Capture the cell that displays the provided text and extract its [x, y] central coordinate. 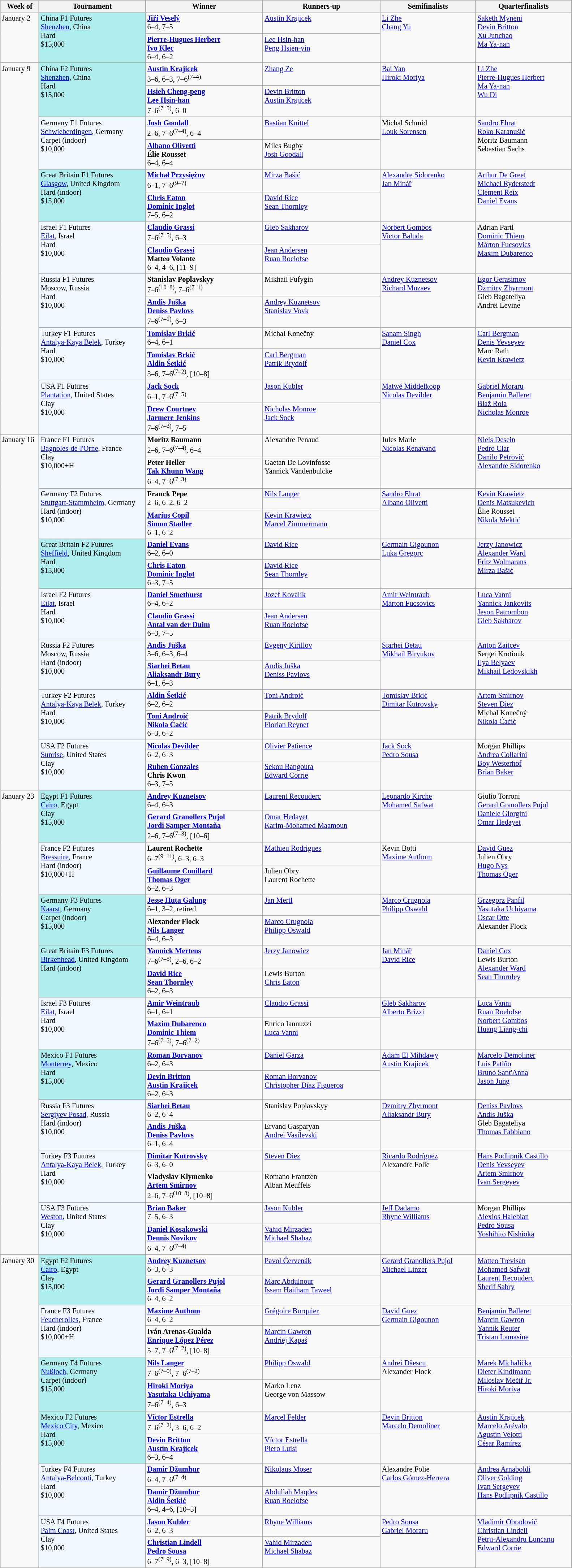
Ricardo Rodríguez Alexandre Folie [428, 1176]
Carl Bergman Patrik Brydolf [322, 364]
Stanislav Poplavskyy [322, 1110]
Nicolas Devilder6–2, 6–3 [205, 750]
Josh Goodall2–6, 7–6(7–4), 6–4 [205, 128]
Devin Britton Austin Krajicek [322, 101]
Marcin Gawron Andriej Kapaś [322, 1342]
Marek Michalička Dieter Kindlmann Miloslav Mečíř Jr. Hiroki Moriya [524, 1384]
Marcelo Demoliner Luis Patiño Bruno Sant'Anna Jason Jung [524, 1074]
Gaetan De Lovinfosse Yannick Vandenbulcke [322, 472]
Luca Vanni Yannick Jankovits Jeson Patrombon Gleb Sakharov [524, 614]
Austin Krajicek3–6, 6–3, 7–6(7–4) [205, 74]
Great Britain F1 Futures Glasgow, United KingdomHard (indoor)$15,000 [93, 195]
Hiroki Moriya Yasutaka Uchiyama7–6(7–4), 6–3 [205, 1396]
Tomislav Brkić Dimitar Kutrovsky [428, 714]
Egypt F1 Futures Cairo, EgyptClay$15,000 [93, 816]
Yannick Mertens7–6(7–5), 2–6, 6–2 [205, 956]
Sekou Bangoura Edward Corrie [322, 776]
Jeff Dadamo Rhyne Williams [428, 1228]
Jack Sock Pedro Sousa [428, 765]
David Rice Sean Thornley6–2, 6–3 [205, 982]
Russia F2 Futures Moscow, RussiaHard (indoor)$10,000 [93, 664]
Miles Bugby Josh Goodall [322, 154]
Devin Britton Austin Krajicek6–3, 6–4 [205, 1449]
Quarterfinalists [524, 6]
Daniel Smethurst6–4, 6–2 [205, 599]
Dzmitry Zhyrmont Aliaksandr Bury [428, 1125]
Nils Langer7–6(7–0), 7–6(7–2) [205, 1368]
January 30 [20, 1411]
Philipp Oswald [322, 1368]
Pierre-Hugues Herbert Ivo Klec6–4, 6–2 [205, 48]
Abdullah Maqdes Ruan Roelofse [322, 1501]
Jerzy Janowicz Alexander Ward Fritz Wolmarans Mirza Bašić [524, 563]
Roman Borvanov6–2, 6–3 [205, 1060]
Dimitar Kutrovsky6–3, 6–0 [205, 1161]
Andrey Kuznetsov6–4, 6–3 [205, 800]
Jules Marie Nicolas Renavand [428, 461]
Andrei Dăescu Alexander Flock [428, 1384]
Russia F1 Futures Moscow, RussiaHard$10,000 [93, 301]
Tournament [93, 6]
Lewis Burton Chris Eaton [322, 982]
Omar Hedayet Karim-Mohamed Maamoun [322, 826]
Germany F4 Futures Nußloch, GermanyCarpet (indoor)$15,000 [93, 1384]
Week of [20, 6]
Patrik Brydolf Florian Reynet [322, 725]
Germany F3 Futures Kaarst, GermanyCarpet (indoor)$15,000 [93, 920]
Michal Konečný [322, 338]
Christian Lindell Pedro Sousa6–7(7–9), 6–3, [10–8] [205, 1552]
Egor Gerasimov Dzmitry Zhyrmont Gleb Bagateliya Andrei Levine [524, 301]
Li Zhe Chang Yu [428, 38]
Matteo Trevisan Mohamed Safwat Laurent Recouderc Sherif Sabry [524, 1279]
USA F3 Futures Weston, United StatesClay$10,000 [93, 1228]
Bai Yan Hiroki Moriya [428, 90]
Adam El Mihdawy Austin Krajicek [428, 1074]
Benjamin Balleret Marcin Gawron Yannik Reuter Tristan Lamasine [524, 1331]
Germany F2 Futures Stuttgart-Stammheim, GermanyHard (indoor)$10,000 [93, 513]
Israel F1 Futures Eilat, IsraelHard$10,000 [93, 247]
Moritz Baumann2–6, 7–6(7–4), 6–4 [205, 445]
January 23 [20, 1022]
Siarhei Betau Mikhail Biryukov [428, 664]
Claudio Grassi7–6(7–5), 6–3 [205, 233]
Kevin Krawietz Denis Matsukevich Élie Rousset Nikola Mektić [524, 513]
Daniel Garza [322, 1060]
Maxim Dubarenco Dominic Thiem7–6(7–5), 7–6(7–2) [205, 1034]
Siarhei Betau Aliaksandr Bury6–1, 6–3 [205, 675]
Saketh Myneni Devin Britton Xu Junchao Ma Ya-nan [524, 38]
Andis Juška Deniss Pavlovs7–6(7–1), 6–3 [205, 312]
Bastian Knittel [322, 128]
Germany F1 Futures Schwieberdingen, GermanyCarpet (indoor)$10,000 [93, 143]
Hsieh Cheng-peng Lee Hsin-han7–6(7–5), 6–0 [205, 101]
Jason Kubler6–2, 6–3 [205, 1526]
Jiří Veselý6–4, 7–5 [205, 23]
Olivier Patience [322, 750]
Kevin Krawietz Marcel Zimmermann [322, 524]
Runners-up [322, 6]
Great Britain F3 FuturesBirkenhead, United KingdomHard (indoor) [93, 971]
Grégoire Burquier [322, 1315]
Damir Džumhur6–4, 7–6(7–4) [205, 1474]
Siarhei Betau6–2, 6–4 [205, 1110]
Gerard Granollers Pujol Michael Linzer [428, 1279]
Vladimir Obradović Christian Lindell Petru-Alexandru Luncanu Edward Corrie [524, 1542]
Norbert Gombos Victor Baluda [428, 247]
Daniel Cox Lewis Burton Alexander Ward Sean Thornley [524, 971]
Alexandre Folie Carlos Gómez-Herrera [428, 1490]
Jack Sock6–1, 7–6(7–5) [205, 392]
Turkey F4 Futures Antalya-Belconti, TurkeyHard$10,000 [93, 1490]
January 16 [20, 612]
Víctor Estrella Piero Luisi [322, 1449]
Pedro Sousa Gabriel Moraru [428, 1542]
Lee Hsin-han Peng Hsien-yin [322, 48]
Mirza Bašić [322, 181]
Jesse Huta Galung6–1, 3–2, retired [205, 905]
Jan Mertl [322, 905]
Laurent Recouderc [322, 800]
Marko Lenz George von Massow [322, 1396]
Evgeny Kirillov [322, 649]
Hans Podlipnik Castillo Denis Yevseyev Artem Smirnov Ivan Sergeyev [524, 1176]
Ruben Gonzales Chris Kwon6–3, 7–5 [205, 776]
USA F2 FuturesSunrise, United StatesClay$10,000 [93, 765]
Semifinalists [428, 6]
Tomislav Brkić Aldin Šetkić3–6, 7–6(7–2), [10–8] [205, 364]
Tomislav Brkić6–4, 6–1 [205, 338]
Michal Schmid Louk Sorensen [428, 143]
Aldin Šetkić6–2, 6–2 [205, 700]
Ervand Gasparyan Andrei Vasilevski [322, 1135]
Israel F2 Futures Eilat, IsraelHard$10,000 [93, 614]
Vladyslav Klymenko Artem Smirnov2–6, 7–6(10–8), [10–8] [205, 1186]
Israel F3 Futures Eilat, IsraelHard$10,000 [93, 1023]
Steven Diez [322, 1161]
Nikolaus Moser [322, 1474]
David Guez Germain Gigounon [428, 1331]
Sanam Singh Daniel Cox [428, 354]
January 2 [20, 38]
Romano Frantzen Alban Meuffels [322, 1186]
Morgan Phillips Alexios Halebian Pedro Sousa Yoshihito Nishioka [524, 1228]
Great Britain F2 FuturesSheffield, United KingdomHard$15,000 [93, 563]
Alexander Flock Nils Langer6–4, 6–3 [205, 930]
Morgan Phillips Andrea Collarini Boy Westerhof Brian Baker [524, 765]
Austin Krajicek Marcelo Arévalo Agustín Velotti César Ramírez [524, 1438]
Andis Juška3–6, 6–3, 6–4 [205, 649]
USA F4 Futures Palm Coast, United StatesClay$10,000 [93, 1542]
Carl Bergman Denis Yevseyev Marc Rath Kevin Krawietz [524, 354]
USA F1 Futures Plantation, United StatesClay$10,000 [93, 407]
David Guez Julien Obry Hugo Nys Thomas Oger [524, 868]
Daniel Kosakowski Dennis Novikov6–4, 7–6(7–4) [205, 1239]
Iván Arenas-Gualda Enrique López Pérez5–7, 7–6(7–2), [10–8] [205, 1342]
Damir Džumhur Aldin Šetkić6–4, 4–6, [10–5] [205, 1501]
Andrey Kuznetsov Richard Muzaev [428, 301]
Gleb Sakharov [322, 233]
Turkey F2 Futures Antalya-Kaya Belek, TurkeyHard$10,000 [93, 714]
Claudio Grassi Matteo Volante6–4, 4–6, [11–9] [205, 259]
Peter Heller Tak Khunn Wang6–4, 7–6(7–3) [205, 472]
Egypt F2 Futures Cairo, EgyptClay$15,000 [93, 1279]
Germain Gigounon Luka Gregorc [428, 563]
Nils Langer [322, 498]
Gerard Granollers Pujol Jordi Samper Montaña2–6, 7–6(7–3), [10–6] [205, 826]
Jan Minář David Rice [428, 971]
Marc Abdulnour Issam Haitham Taweel [322, 1290]
Deniss Pavlovs Andis Juška Gleb Bagateliya Thomas Fabbiano [524, 1125]
Niels Desein Pedro Clar Danilo Petrović Alexandre Sidorenko [524, 461]
David Rice [322, 549]
Laurent Rochette6–7(9–11), 6–3, 6–3 [205, 854]
Nicholas Monroe Jack Sock [322, 418]
Mexico F2 Futures Mexico City, MexicoHard$15,000 [93, 1438]
Toni Androić Nikola Ćaćić6–3, 6–2 [205, 725]
France F1 Futures Bagnoles-de-l'Orne, FranceClay$10,000+H [93, 461]
Grzegorz Panfil Yasutaka Uchiyama Oscar Otte Alexander Flock [524, 920]
Winner [205, 6]
Artem Smirnov Steven Diez Michal Konečný Nikola Ćaćić [524, 714]
Matwé Middelkoop Nicolas Devilder [428, 407]
Chris Eaton Dominic Inglot6–3, 7–5 [205, 574]
Amir Weintraub Márton Fucsovics [428, 614]
France F2 Futures Bressuire, FranceHard (indoor)$10,000+H [93, 868]
Devin Britton Marcelo Demoliner [428, 1438]
Russia F3 Futures Sergiyev Posad, RussiaHard (indoor)$10,000 [93, 1125]
Andis Juška Deniss Pavlovs [322, 675]
Maxime Authom6–4, 6–2 [205, 1315]
Stanislav Poplavskyy7–6(10–8), 7–6(7–1) [205, 285]
Rhyne Williams [322, 1526]
Julien Obry Laurent Rochette [322, 880]
Toni Androić [322, 700]
Guillaume Couillard Thomas Oger6–2, 6–3 [205, 880]
Jerzy Janowicz [322, 956]
Enrico Iannuzzi Luca Vanni [322, 1034]
Roman Borvanov Christopher Díaz Figueroa [322, 1085]
Brian Baker7–5, 6–3 [205, 1213]
Zhang Ze [322, 74]
Giulio Torroni Gerard Granollers Pujol Daniele Giorgini Omar Hedayet [524, 816]
China F2 Futures Shenzhen, ChinaHard$15,000 [93, 90]
Turkey F3 Futures Antalya-Kaya Belek, TurkeyHard$10,000 [93, 1176]
Albano Olivetti Élie Rousset6–4, 6–4 [205, 154]
Adrian Partl Dominic Thiem Márton Fucsovics Maxim Dubarenco [524, 247]
Sandro Ehrat Roko Karanušić Moritz Baumann Sebastian Sachs [524, 143]
Leonardo Kirche Mohamed Safwat [428, 816]
Luca Vanni Ruan Roelofse Norbert Gombos Huang Liang-chi [524, 1023]
Andrey Kuznetsov Stanislav Vovk [322, 312]
Marius Copil Simon Stadler6–1, 6–2 [205, 524]
Daniel Evans6–2, 6–0 [205, 549]
Marcel Felder [322, 1422]
Gabriel Moraru Benjamin Balleret Blaž Rola Nicholas Monroe [524, 407]
Andis Juška Deniss Pavlovs6–1, 6–4 [205, 1135]
Turkey F1 Futures Antalya-Kaya Belek, TurkeyHard$10,000 [93, 354]
Alexandre Sidorenko Jan Minář [428, 195]
Franck Pepe2–6, 6–2, 6–2 [205, 498]
Amir Weintraub6–1, 6–1 [205, 1007]
Jozef Kovalík [322, 599]
Mexico F1 Futures Monterrey, MexicoHard$15,000 [93, 1074]
Mikhail Fufygin [322, 285]
Gerard Granollers Pujol Jordi Samper Montaña6–4, 6–2 [205, 1290]
Austin Krajicek [322, 23]
China F1 FuturesShenzhen, ChinaHard$15,000 [93, 38]
Víctor Estrella7–6(7–2), 3–6, 6–2 [205, 1422]
Gleb Sakharov Alberto Brizzi [428, 1023]
Chris Eaton Dominic Inglot7–5, 6–2 [205, 207]
Anton Zaitcev Sergei Krotiouk Ilya Belyaev Mikhail Ledovskikh [524, 664]
Pavol Červenák [322, 1265]
Claudio Grassi [322, 1007]
Arthur De Greef Michael Ryderstedt Clément Reix Daniel Evans [524, 195]
Mathieu Rodrigues [322, 854]
Sandro Ehrat Albano Olivetti [428, 513]
Alexandre Penaud [322, 445]
Kevin Botti Maxime Authom [428, 868]
Claudio Grassi Antal van der Duim6–3, 7–5 [205, 625]
Andrey Kuznetsov6–3, 6–3 [205, 1265]
Andrea Arnaboldi Oliver Golding Ivan Sergeyev Hans Podlipnik Castillo [524, 1490]
Li Zhe Pierre-Hugues Herbert Ma Ya-nan Wu Di [524, 90]
France F3 Futures Feucherolles, FranceHard (indoor)$10,000+H [93, 1331]
January 9 [20, 248]
Devin Britton Austin Krajicek6–2, 6–3 [205, 1085]
Drew Courtney Jarmere Jenkins7–6(7–3), 7–5 [205, 418]
Michał Przysiężny6–1, 7–6(9–7) [205, 181]
